Return (x, y) of the center of cell containing provided text 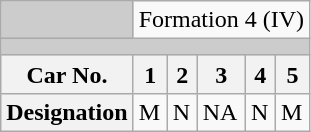
3 (221, 74)
1 (150, 74)
5 (292, 74)
2 (182, 74)
NA (221, 112)
Designation (67, 112)
Car No. (67, 74)
4 (260, 74)
Formation 4 (IV) (221, 20)
